Scan for the cell matching the given text and deliver its (x, y) coordinate at center. 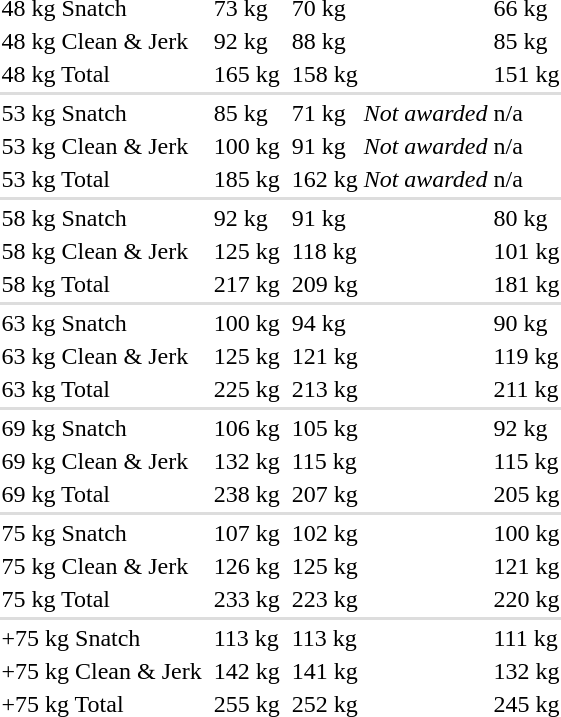
118 kg (324, 251)
53 kg Snatch (102, 113)
220 kg (526, 599)
63 kg Clean & Jerk (102, 356)
48 kg Total (102, 74)
207 kg (324, 494)
71 kg (324, 113)
211 kg (526, 389)
88 kg (324, 41)
75 kg Clean & Jerk (102, 566)
205 kg (526, 494)
69 kg Snatch (102, 428)
209 kg (324, 284)
58 kg Clean & Jerk (102, 251)
162 kg (324, 179)
48 kg Clean & Jerk (102, 41)
106 kg (246, 428)
107 kg (246, 533)
75 kg Total (102, 599)
141 kg (324, 671)
105 kg (324, 428)
69 kg Clean & Jerk (102, 461)
126 kg (246, 566)
75 kg Snatch (102, 533)
102 kg (324, 533)
69 kg Total (102, 494)
225 kg (246, 389)
+75 kg Snatch (102, 638)
181 kg (526, 284)
+75 kg Clean & Jerk (102, 671)
213 kg (324, 389)
185 kg (246, 179)
217 kg (246, 284)
53 kg Clean & Jerk (102, 146)
94 kg (324, 323)
63 kg Total (102, 389)
101 kg (526, 251)
111 kg (526, 638)
53 kg Total (102, 179)
90 kg (526, 323)
58 kg Snatch (102, 218)
223 kg (324, 599)
63 kg Snatch (102, 323)
165 kg (246, 74)
58 kg Total (102, 284)
233 kg (246, 599)
142 kg (246, 671)
158 kg (324, 74)
119 kg (526, 356)
151 kg (526, 74)
80 kg (526, 218)
238 kg (246, 494)
